Extract the (X, Y) coordinate from the center of the cell holding the provided text.  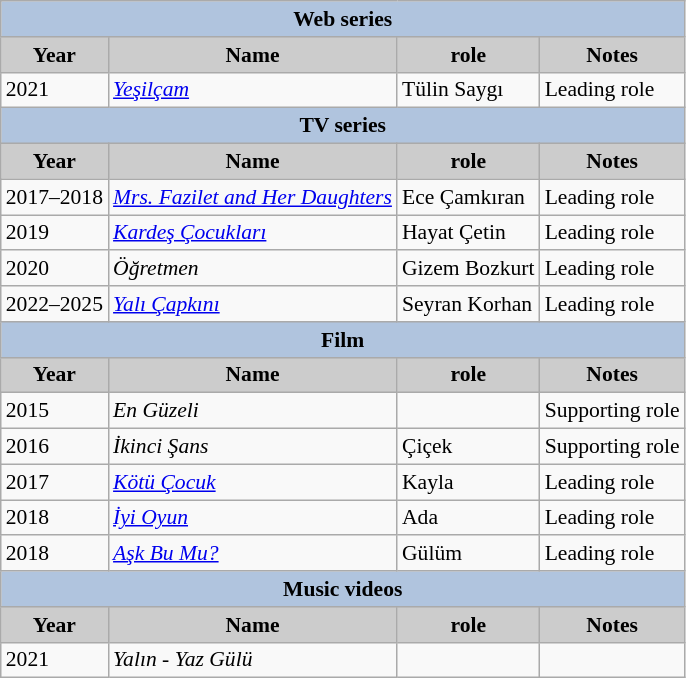
Music videos (343, 589)
Yalın - Yaz Gülü (252, 660)
Çiçek (468, 447)
Mrs. Fazilet and Her Daughters (252, 197)
Film (343, 340)
2020 (54, 269)
Öğretmen (252, 269)
2017–2018 (54, 197)
Aşk Bu Mu? (252, 554)
Gizem Bozkurt (468, 269)
Yeşilçam (252, 90)
En Güzeli (252, 411)
2019 (54, 233)
2022–2025 (54, 304)
Tülin Saygı (468, 90)
Kötü Çocuk (252, 482)
Seyran Korhan (468, 304)
Gülüm (468, 554)
Ece Çamkıran (468, 197)
Kardeş Çocukları (252, 233)
2015 (54, 411)
Hayat Çetin (468, 233)
Yalı Çapkını (252, 304)
Web series (343, 19)
TV series (343, 126)
Kayla (468, 482)
2017 (54, 482)
İkinci Şans (252, 447)
İyi Oyun (252, 518)
2016 (54, 447)
Ada (468, 518)
